Detect which cell encompasses the target text, then output its (x, y) center coordinate. 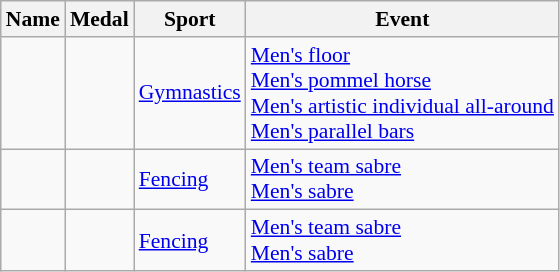
Name (33, 19)
Medal (100, 19)
Men's floorMen's pommel horseMen's artistic individual all-aroundMen's parallel bars (402, 93)
Sport (190, 19)
Event (402, 19)
Gymnastics (190, 93)
